Scan for the cell matching the given text and deliver its [X, Y] coordinate at center. 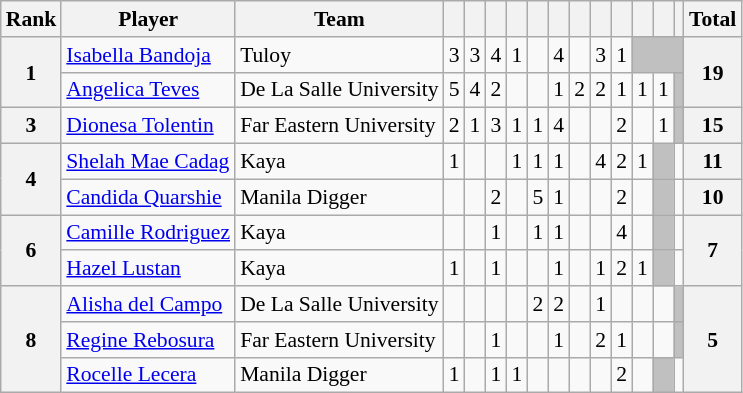
Rank [32, 19]
Camille Rodriguez [148, 233]
Hazel Lustan [148, 269]
Tuloy [340, 55]
Alisha del Campo [148, 304]
7 [712, 250]
Player [148, 19]
Isabella Bandoja [148, 55]
10 [712, 197]
Angelica Teves [148, 90]
19 [712, 72]
Dionesa Tolentin [148, 126]
Total [712, 19]
Team [340, 19]
Rocelle Lecera [148, 375]
8 [32, 340]
11 [712, 162]
Candida Quarshie [148, 197]
15 [712, 126]
Shelah Mae Cadag [148, 162]
6 [32, 250]
Regine Rebosura [148, 340]
